Output the [x, y] coordinate of the center of the cell containing the given text.  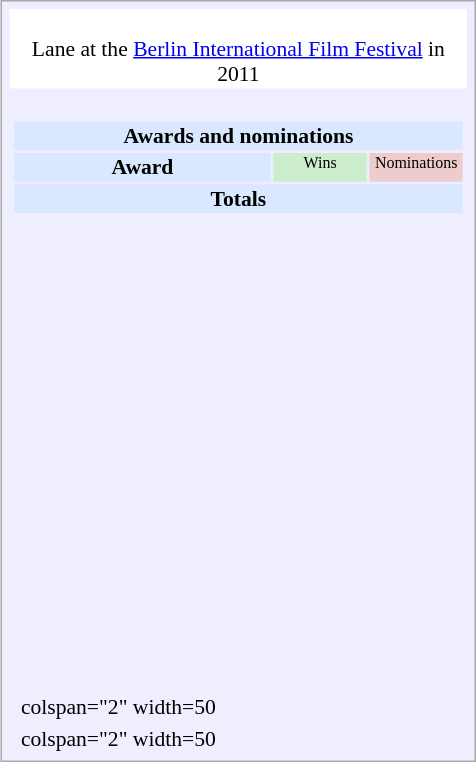
Nominations [416, 167]
Totals [238, 198]
Awards and nominations [238, 135]
Lane at the Berlin International Film Festival in 2011 [239, 49]
Award [142, 167]
Awards and nominations Award Wins Nominations Totals [239, 390]
Wins [320, 167]
